Scan for the cell matching the given text and deliver its (x, y) coordinate at center. 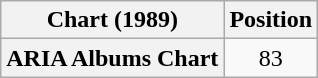
Chart (1989) (112, 20)
Position (271, 20)
83 (271, 58)
ARIA Albums Chart (112, 58)
